Capture the cell that displays the provided text and extract its [x, y] central coordinate. 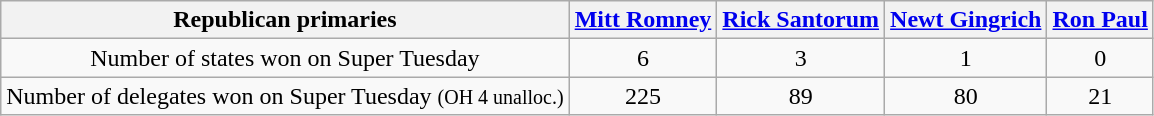
225 [643, 96]
3 [801, 58]
Number of states won on Super Tuesday [285, 58]
Ron Paul [1100, 20]
Mitt Romney [643, 20]
Number of delegates won on Super Tuesday (OH 4 unalloc.) [285, 96]
89 [801, 96]
0 [1100, 58]
1 [966, 58]
80 [966, 96]
Rick Santorum [801, 20]
21 [1100, 96]
6 [643, 58]
Republican primaries [285, 20]
Newt Gingrich [966, 20]
